Pinpoint the cell where the given text exists, returning its [x, y] midpoint coordinate. 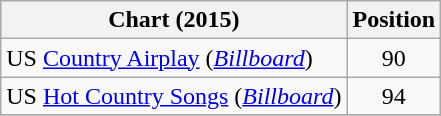
US Country Airplay (Billboard) [174, 58]
US Hot Country Songs (Billboard) [174, 96]
94 [394, 96]
Chart (2015) [174, 20]
90 [394, 58]
Position [394, 20]
